Detect which cell encompasses the target text, then output its [X, Y] center coordinate. 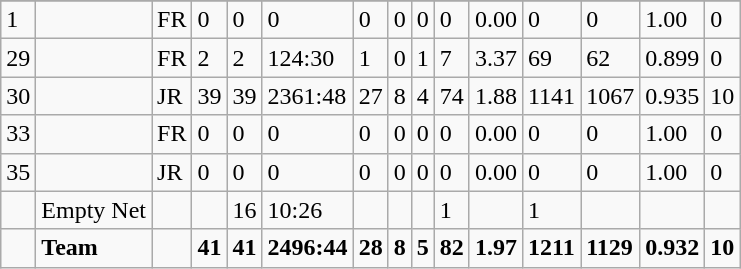
1.97 [496, 248]
1067 [610, 96]
35 [18, 172]
30 [18, 96]
2496:44 [308, 248]
0.935 [672, 96]
4 [422, 96]
28 [370, 248]
74 [452, 96]
0.932 [672, 248]
27 [370, 96]
7 [452, 58]
Team [94, 248]
1.88 [496, 96]
0.899 [672, 58]
10:26 [308, 210]
5 [422, 248]
1141 [551, 96]
124:30 [308, 58]
Empty Net [94, 210]
82 [452, 248]
3.37 [496, 58]
69 [551, 58]
1129 [610, 248]
1211 [551, 248]
29 [18, 58]
62 [610, 58]
33 [18, 134]
2361:48 [308, 96]
16 [244, 210]
